Scan for the cell matching the given text and deliver its [x, y] coordinate at center. 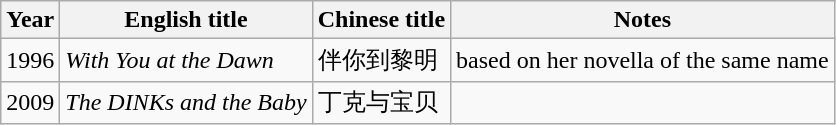
With You at the Dawn [186, 60]
English title [186, 20]
2009 [30, 102]
丁克与宝贝 [381, 102]
Chinese title [381, 20]
based on her novella of the same name [643, 60]
1996 [30, 60]
Year [30, 20]
Notes [643, 20]
伴你到黎明 [381, 60]
The DINKs and the Baby [186, 102]
